Return the (X, Y) coordinate for the center point of the cell that contains the specified text.  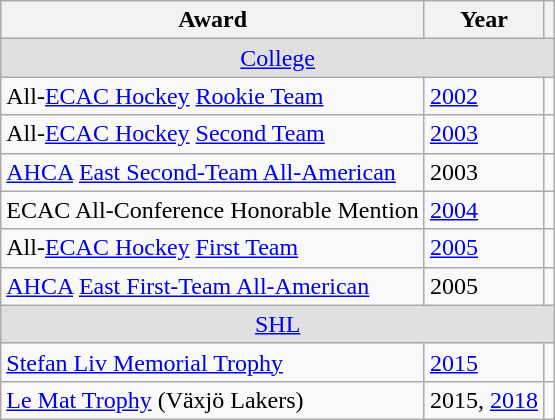
2015, 2018 (484, 400)
All-ECAC Hockey First Team (213, 248)
College (278, 58)
AHCA East First-Team All-American (213, 286)
SHL (278, 324)
AHCA East Second-Team All-American (213, 172)
2002 (484, 96)
2004 (484, 210)
Le Mat Trophy (Växjö Lakers) (213, 400)
Stefan Liv Memorial Trophy (213, 362)
Year (484, 20)
All-ECAC Hockey Rookie Team (213, 96)
2015 (484, 362)
All-ECAC Hockey Second Team (213, 134)
Award (213, 20)
ECAC All-Conference Honorable Mention (213, 210)
